Provide the [X, Y] coordinate of the cell's center where the given text is located.  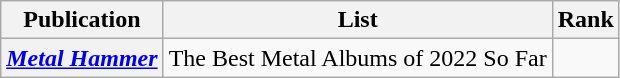
Rank [586, 20]
The Best Metal Albums of 2022 So Far [358, 58]
Publication [82, 20]
Metal Hammer [82, 58]
List [358, 20]
